Extract the (X, Y) coordinate from the center of the cell holding the provided text.  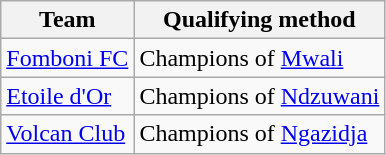
Team (68, 20)
Etoile d'Or (68, 96)
Champions of Ngazidja (260, 134)
Qualifying method (260, 20)
Fomboni FC (68, 58)
Volcan Club (68, 134)
Champions of Mwali (260, 58)
Champions of Ndzuwani (260, 96)
